Search for the cell housing the specified text and yield its [x, y] center coordinate. 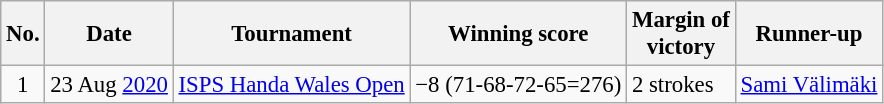
Winning score [518, 34]
ISPS Handa Wales Open [292, 85]
−8 (71-68-72-65=276) [518, 85]
1 [23, 85]
Tournament [292, 34]
23 Aug 2020 [109, 85]
No. [23, 34]
Margin ofvictory [682, 34]
Sami Välimäki [808, 85]
Runner-up [808, 34]
2 strokes [682, 85]
Date [109, 34]
